Extract the [x, y] coordinate from the center of the cell holding the provided text.  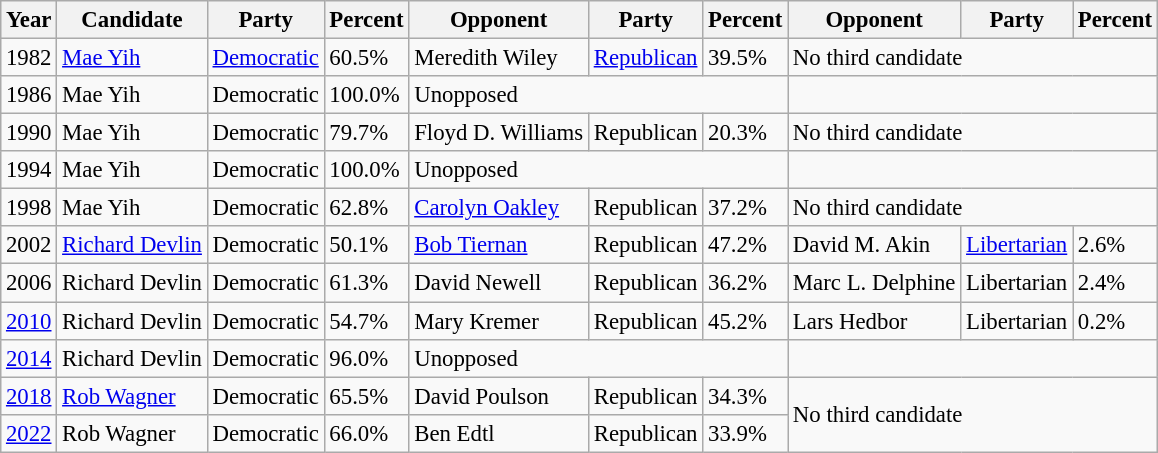
61.3% [366, 283]
2002 [29, 245]
33.9% [746, 433]
2014 [29, 358]
62.8% [366, 208]
66.0% [366, 433]
20.3% [746, 133]
Year [29, 20]
54.7% [366, 321]
Floyd D. Williams [499, 133]
65.5% [366, 396]
0.2% [1116, 321]
1990 [29, 133]
1982 [29, 57]
Mary Kremer [499, 321]
Ben Edtl [499, 433]
2.6% [1116, 245]
Candidate [132, 20]
2018 [29, 396]
37.2% [746, 208]
47.2% [746, 245]
Carolyn Oakley [499, 208]
1998 [29, 208]
96.0% [366, 358]
60.5% [366, 57]
1986 [29, 95]
2022 [29, 433]
45.2% [746, 321]
Lars Hedbor [874, 321]
2010 [29, 321]
39.5% [746, 57]
2006 [29, 283]
David Poulson [499, 396]
34.3% [746, 396]
Meredith Wiley [499, 57]
1994 [29, 170]
2.4% [1116, 283]
36.2% [746, 283]
50.1% [366, 245]
Marc L. Delphine [874, 283]
Bob Tiernan [499, 245]
79.7% [366, 133]
David Newell [499, 283]
David M. Akin [874, 245]
